Provide the [X, Y] coordinate of the cell's center where the given text is located.  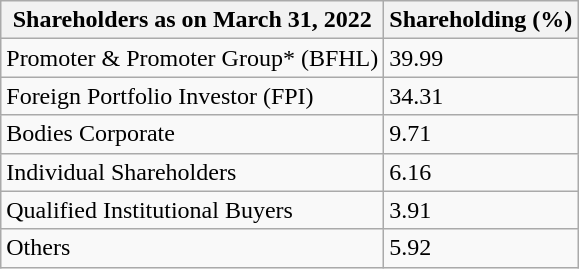
Individual Shareholders [192, 172]
5.92 [481, 248]
39.99 [481, 58]
Bodies Corporate [192, 134]
Others [192, 248]
6.16 [481, 172]
Shareholders as on March 31, 2022 [192, 20]
9.71 [481, 134]
Foreign Portfolio Investor (FPI) [192, 96]
34.31 [481, 96]
Shareholding (%) [481, 20]
Qualified Institutional Buyers [192, 210]
Promoter & Promoter Group* (BFHL) [192, 58]
3.91 [481, 210]
